From the cell containing the given text, extract its center point as (x, y) coordinate. 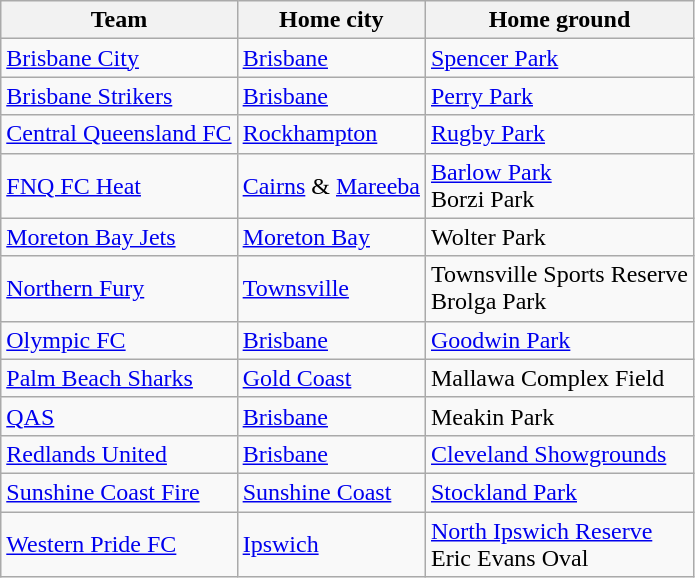
Rockhampton (331, 134)
Townsville (331, 288)
Townsville Sports Reserve Brolga Park (559, 288)
Sunshine Coast Fire (119, 492)
Moreton Bay Jets (119, 237)
Stockland Park (559, 492)
Cairns & Mareeba (331, 186)
Brisbane Strikers (119, 96)
Brisbane City (119, 58)
Spencer Park (559, 58)
Home ground (559, 20)
Western Pride FC (119, 544)
FNQ FC Heat (119, 186)
Mallawa Complex Field (559, 378)
Moreton Bay (331, 237)
Goodwin Park (559, 340)
Redlands United (119, 454)
Northern Fury (119, 288)
Home city (331, 20)
Ipswich (331, 544)
QAS (119, 416)
Palm Beach Sharks (119, 378)
Team (119, 20)
Central Queensland FC (119, 134)
Meakin Park (559, 416)
Rugby Park (559, 134)
Olympic FC (119, 340)
Perry Park (559, 96)
Cleveland Showgrounds (559, 454)
Sunshine Coast (331, 492)
Barlow Park Borzi Park (559, 186)
Gold Coast (331, 378)
North Ipswich Reserve Eric Evans Oval (559, 544)
Wolter Park (559, 237)
